Identify which cell holds the provided text, then report its [X, Y] central coordinate. 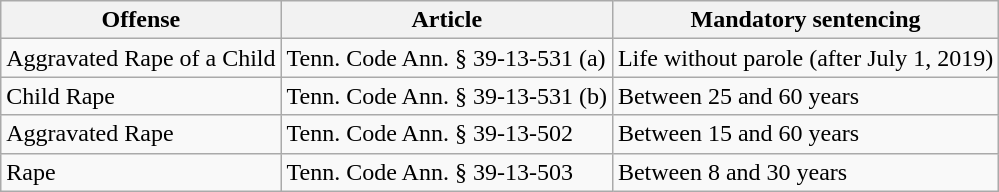
Tenn. Code Ann. § 39-13-531 (a) [446, 58]
Tenn. Code Ann. § 39-13-531 (b) [446, 96]
Aggravated Rape [141, 134]
Tenn. Code Ann. § 39-13-503 [446, 172]
Child Rape [141, 96]
Between 15 and 60 years [805, 134]
Tenn. Code Ann. § 39-13-502 [446, 134]
Between 25 and 60 years [805, 96]
Life without parole (after July 1, 2019) [805, 58]
Rape [141, 172]
Mandatory sentencing [805, 20]
Offense [141, 20]
Between 8 and 30 years [805, 172]
Aggravated Rape of a Child [141, 58]
Article [446, 20]
